Provide the [x, y] coordinate of the cell's center where the given text is located.  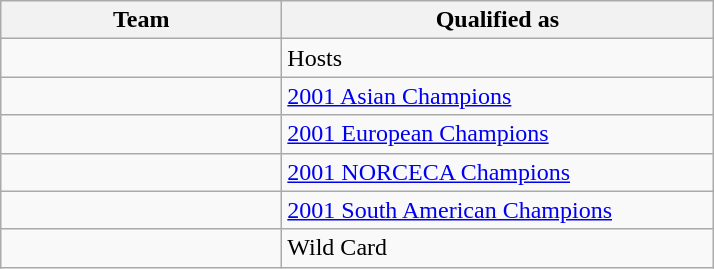
Wild Card [498, 248]
Qualified as [498, 20]
2001 Asian Champions [498, 96]
Hosts [498, 58]
Team [142, 20]
2001 South American Champions [498, 210]
2001 NORCECA Champions [498, 172]
2001 European Champions [498, 134]
